Extract the (x, y) coordinate from the center of the cell holding the provided text.  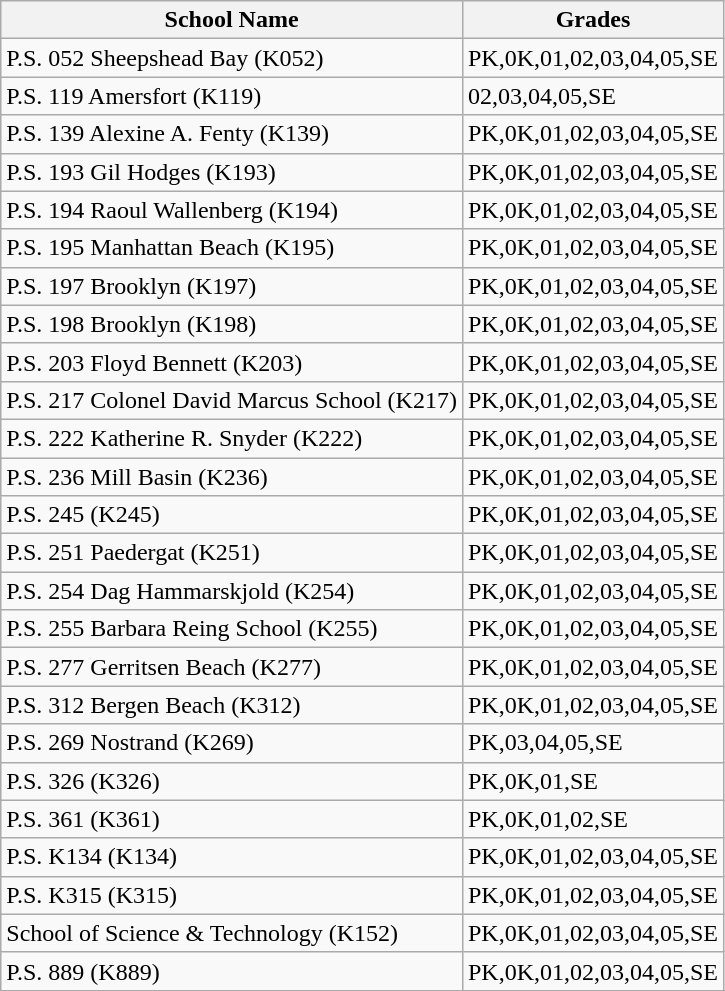
P.S. 251 Paedergat (K251) (232, 553)
P.S. 217 Colonel David Marcus School (K217) (232, 400)
School of Science & Technology (K152) (232, 933)
PK,0K,01,02,SE (592, 819)
P.S. 269 Nostrand (K269) (232, 743)
P.S. 119 Amersfort (K119) (232, 96)
P.S. 222 Katherine R. Snyder (K222) (232, 438)
P.S. 254 Dag Hammarskjold (K254) (232, 591)
P.S. 326 (K326) (232, 781)
P.S. K134 (K134) (232, 857)
P.S. 139 Alexine A. Fenty (K139) (232, 134)
P.S. 312 Bergen Beach (K312) (232, 705)
P.S. 194 Raoul Wallenberg (K194) (232, 210)
P.S. 197 Brooklyn (K197) (232, 286)
P.S. 198 Brooklyn (K198) (232, 324)
P.S. 052 Sheepshead Bay (K052) (232, 58)
PK,0K,01,SE (592, 781)
P.S. 236 Mill Basin (K236) (232, 477)
PK,03,04,05,SE (592, 743)
P.S. 889 (K889) (232, 971)
P.S. 193 Gil Hodges (K193) (232, 172)
P.S. K315 (K315) (232, 895)
P.S. 277 Gerritsen Beach (K277) (232, 667)
P.S. 245 (K245) (232, 515)
School Name (232, 20)
Grades (592, 20)
P.S. 361 (K361) (232, 819)
02,03,04,05,SE (592, 96)
P.S. 255 Barbara Reing School (K255) (232, 629)
P.S. 195 Manhattan Beach (K195) (232, 248)
P.S. 203 Floyd Bennett (K203) (232, 362)
